Search for the cell housing the specified text and yield its (X, Y) center coordinate. 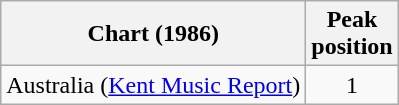
Australia (Kent Music Report) (154, 85)
1 (352, 85)
Chart (1986) (154, 34)
Peakposition (352, 34)
